Locate the cell with the specified text and output its [X, Y] center coordinate. 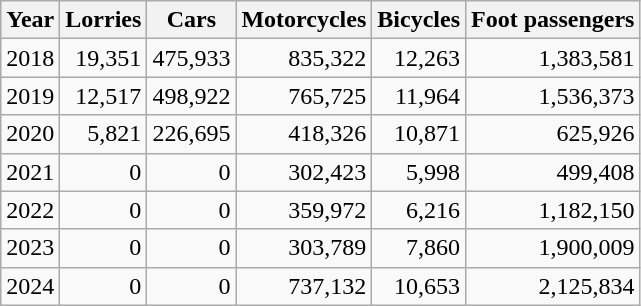
11,964 [419, 96]
498,922 [192, 96]
765,725 [304, 96]
303,789 [304, 248]
6,216 [419, 210]
5,998 [419, 172]
499,408 [553, 172]
10,871 [419, 134]
Year [30, 20]
7,860 [419, 248]
226,695 [192, 134]
359,972 [304, 210]
835,322 [304, 58]
2021 [30, 172]
12,263 [419, 58]
Motorcycles [304, 20]
2022 [30, 210]
2020 [30, 134]
2024 [30, 286]
1,900,009 [553, 248]
1,536,373 [553, 96]
1,383,581 [553, 58]
Cars [192, 20]
737,132 [304, 286]
418,326 [304, 134]
475,933 [192, 58]
1,182,150 [553, 210]
Bicycles [419, 20]
302,423 [304, 172]
2018 [30, 58]
2,125,834 [553, 286]
10,653 [419, 286]
2023 [30, 248]
Foot passengers [553, 20]
12,517 [104, 96]
5,821 [104, 134]
Lorries [104, 20]
625,926 [553, 134]
19,351 [104, 58]
2019 [30, 96]
